Find where the given text appears and provide that cell's center as (x, y) coordinate. 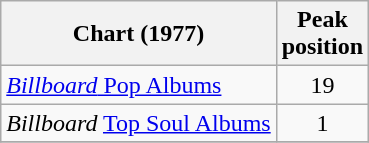
Billboard Top Soul Albums (138, 123)
Peakposition (322, 34)
Billboard Pop Albums (138, 85)
1 (322, 123)
19 (322, 85)
Chart (1977) (138, 34)
